Search for the cell housing the specified text and yield its (x, y) center coordinate. 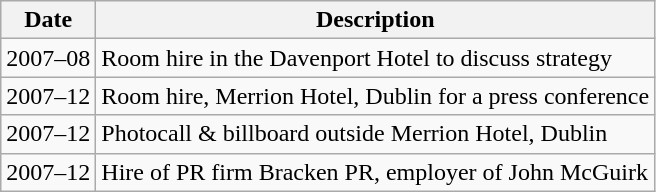
Date (48, 20)
Room hire in the Davenport Hotel to discuss strategy (376, 58)
Room hire, Merrion Hotel, Dublin for a press conference (376, 96)
Description (376, 20)
Photocall & billboard outside Merrion Hotel, Dublin (376, 134)
Hire of PR firm Bracken PR, employer of John McGuirk (376, 172)
2007–08 (48, 58)
